Identify which cell holds the provided text, then report its (X, Y) central coordinate. 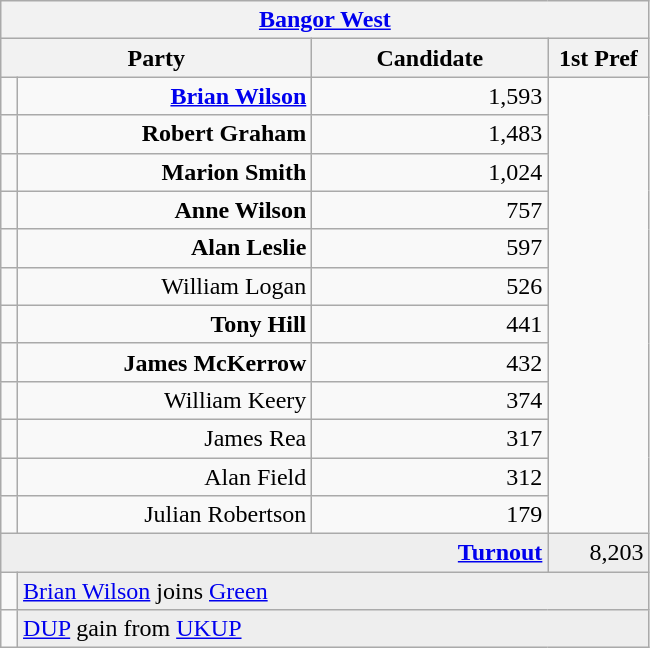
William Keery (165, 400)
Robert Graham (165, 134)
Bangor West (325, 20)
8,203 (598, 553)
312 (430, 477)
1,483 (430, 134)
Tony Hill (165, 324)
James Rea (165, 438)
432 (430, 362)
441 (430, 324)
Alan Field (165, 477)
1,593 (430, 96)
Turnout (274, 553)
Julian Robertson (165, 515)
Brian Wilson (165, 96)
Party (156, 58)
Candidate (430, 58)
597 (430, 248)
Brian Wilson joins Green (334, 591)
Anne Wilson (165, 210)
1st Pref (598, 58)
374 (430, 400)
Marion Smith (165, 172)
DUP gain from UKUP (334, 629)
317 (430, 438)
179 (430, 515)
1,024 (430, 172)
William Logan (165, 286)
526 (430, 286)
Alan Leslie (165, 248)
757 (430, 210)
James McKerrow (165, 362)
